Pinpoint the cell where the given text exists, returning its (x, y) midpoint coordinate. 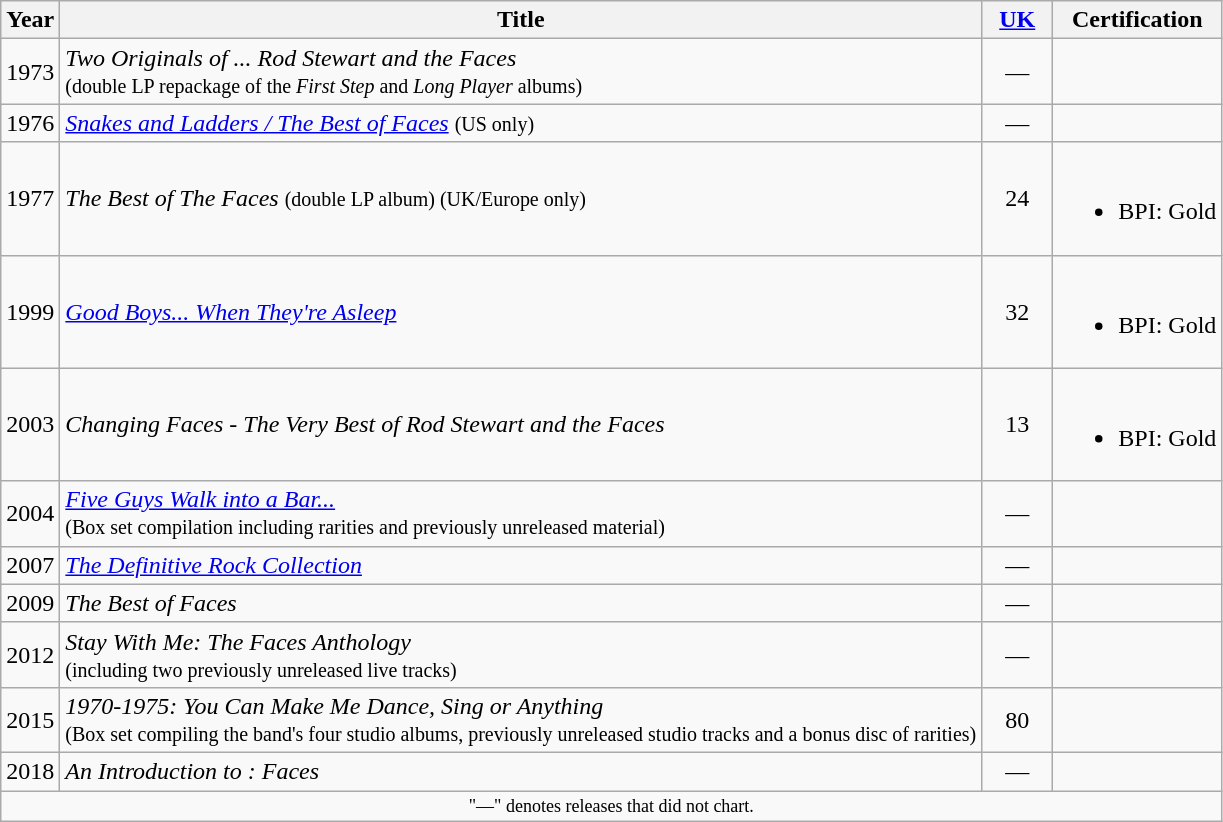
Stay With Me: The Faces Anthology(including two previously unreleased live tracks) (521, 654)
Certification (1138, 20)
32 (1018, 312)
2004 (30, 514)
Two Originals of ... Rod Stewart and the Faces(double LP repackage of the First Step and Long Player albums) (521, 72)
Good Boys... When They're Asleep (521, 312)
"—" denotes releases that did not chart. (612, 806)
1999 (30, 312)
2015 (30, 720)
80 (1018, 720)
Changing Faces - The Very Best of Rod Stewart and the Faces (521, 424)
Snakes and Ladders / The Best of Faces (US only) (521, 123)
13 (1018, 424)
An Introduction to : Faces (521, 771)
Year (30, 20)
The Best of The Faces (double LP album) (UK/Europe only) (521, 198)
The Definitive Rock Collection (521, 565)
Title (521, 20)
2007 (30, 565)
UK (1018, 20)
Five Guys Walk into a Bar...(Box set compilation including rarities and previously unreleased material) (521, 514)
1973 (30, 72)
The Best of Faces (521, 603)
2018 (30, 771)
1976 (30, 123)
1977 (30, 198)
2012 (30, 654)
2009 (30, 603)
2003 (30, 424)
24 (1018, 198)
